Search for the cell housing the specified text and yield its [x, y] center coordinate. 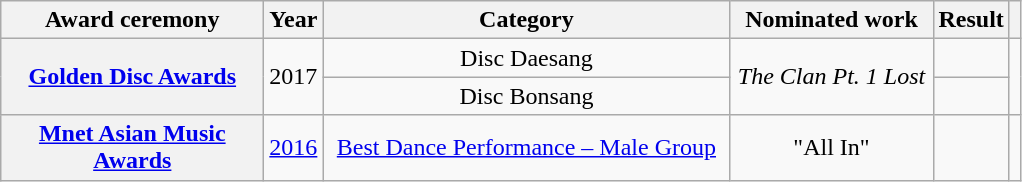
Category [526, 20]
Mnet Asian Music Awards [132, 148]
Disc Daesang [526, 58]
2017 [294, 77]
Year [294, 20]
Disc Bonsang [526, 96]
"All In" [832, 148]
Best Dance Performance – Male Group [526, 148]
Nominated work [832, 20]
Award ceremony [132, 20]
2016 [294, 148]
Golden Disc Awards [132, 77]
The Clan Pt. 1 Lost [832, 77]
Result [971, 20]
